Return [X, Y] of the center of cell containing provided text 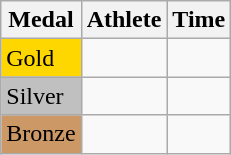
Athlete [124, 20]
Silver [41, 96]
Time [199, 20]
Medal [41, 20]
Bronze [41, 134]
Gold [41, 58]
